Extract the (x, y) coordinate from the center of the cell holding the provided text.  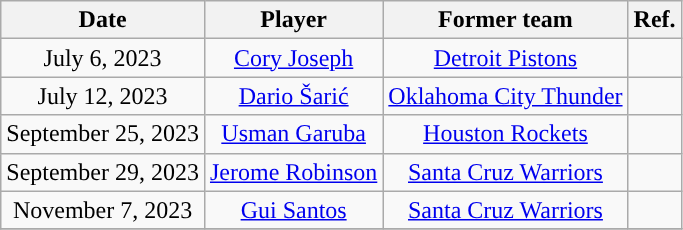
Detroit Pistons (506, 58)
Oklahoma City Thunder (506, 96)
July 6, 2023 (103, 58)
Usman Garuba (293, 134)
July 12, 2023 (103, 96)
Jerome Robinson (293, 172)
September 25, 2023 (103, 134)
Former team (506, 20)
Player (293, 20)
September 29, 2023 (103, 172)
Dario Šarić (293, 96)
Houston Rockets (506, 134)
Date (103, 20)
November 7, 2023 (103, 210)
Cory Joseph (293, 58)
Ref. (654, 20)
Gui Santos (293, 210)
